Output the (x, y) coordinate of the center of the cell containing the given text.  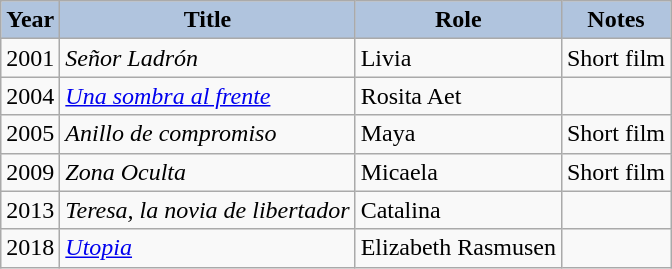
Notes (616, 20)
Una sombra al frente (208, 96)
Zona Oculta (208, 172)
Year (30, 20)
Title (208, 20)
2009 (30, 172)
2005 (30, 134)
2004 (30, 96)
Señor Ladrón (208, 58)
Elizabeth Rasmusen (458, 248)
Catalina (458, 210)
Role (458, 20)
Micaela (458, 172)
Anillo de compromiso (208, 134)
Livia (458, 58)
Utopia (208, 248)
Maya (458, 134)
Rosita Aet (458, 96)
2018 (30, 248)
2013 (30, 210)
Teresa, la novia de libertador (208, 210)
2001 (30, 58)
